Extract the [X, Y] coordinate from the center of the cell holding the provided text.  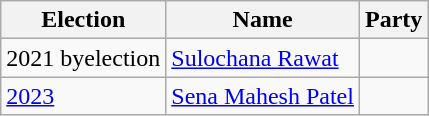
Name [263, 20]
Sulochana Rawat [263, 58]
2023 [84, 96]
2021 byelection [84, 58]
Election [84, 20]
Sena Mahesh Patel [263, 96]
Party [393, 20]
